Extract the (X, Y) coordinate from the center of the cell holding the provided text.  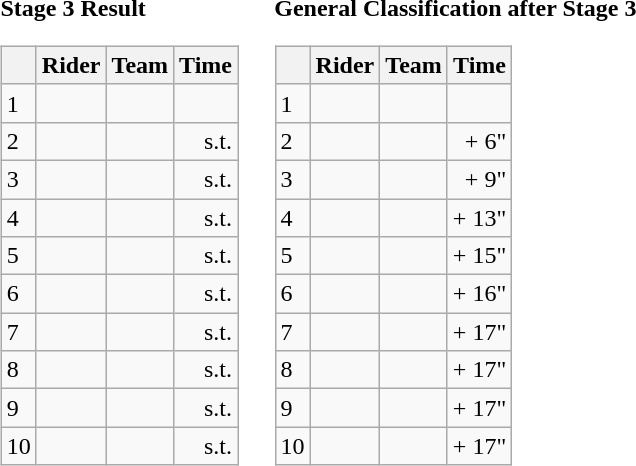
+ 6" (479, 141)
+ 9" (479, 179)
+ 15" (479, 256)
+ 13" (479, 217)
+ 16" (479, 294)
